Search for the cell housing the specified text and yield its (X, Y) center coordinate. 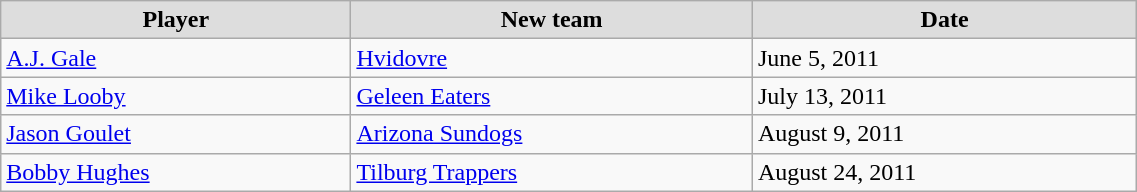
Tilburg Trappers (552, 172)
Jason Goulet (176, 134)
June 5, 2011 (944, 58)
Bobby Hughes (176, 172)
New team (552, 20)
August 24, 2011 (944, 172)
Hvidovre (552, 58)
Mike Looby (176, 96)
July 13, 2011 (944, 96)
Geleen Eaters (552, 96)
A.J. Gale (176, 58)
Date (944, 20)
Player (176, 20)
Arizona Sundogs (552, 134)
August 9, 2011 (944, 134)
